Return (x, y) of the center of cell containing provided text 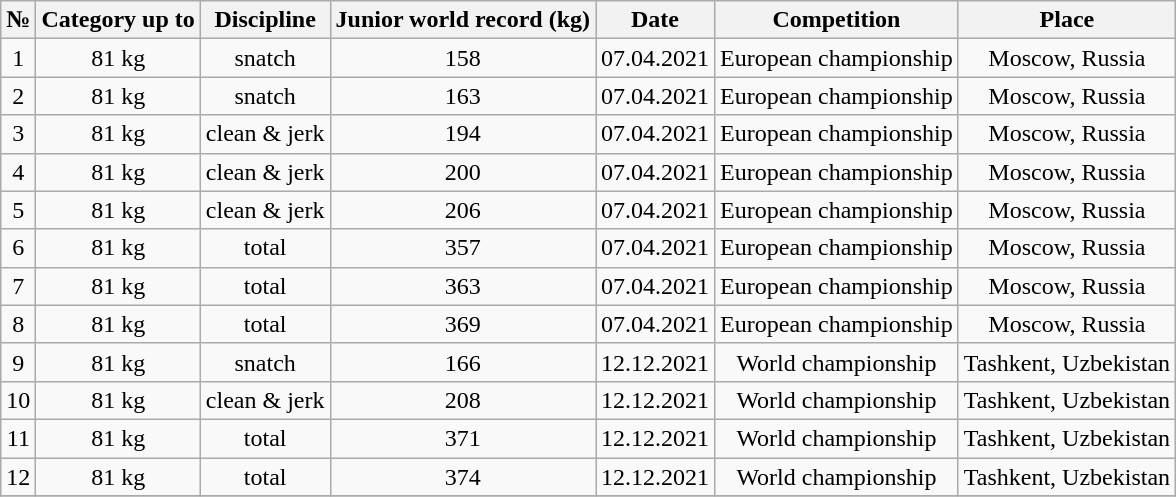
163 (463, 96)
Junior world record (kg) (463, 20)
9 (18, 362)
363 (463, 286)
357 (463, 248)
194 (463, 134)
166 (463, 362)
206 (463, 210)
Place (1066, 20)
№ (18, 20)
369 (463, 324)
11 (18, 438)
208 (463, 400)
5 (18, 210)
2 (18, 96)
12 (18, 477)
Discipline (265, 20)
6 (18, 248)
7 (18, 286)
374 (463, 477)
200 (463, 172)
10 (18, 400)
3 (18, 134)
1 (18, 58)
371 (463, 438)
Competition (837, 20)
8 (18, 324)
Date (656, 20)
Category up to (118, 20)
4 (18, 172)
158 (463, 58)
